Search for the cell housing the specified text and yield its [X, Y] center coordinate. 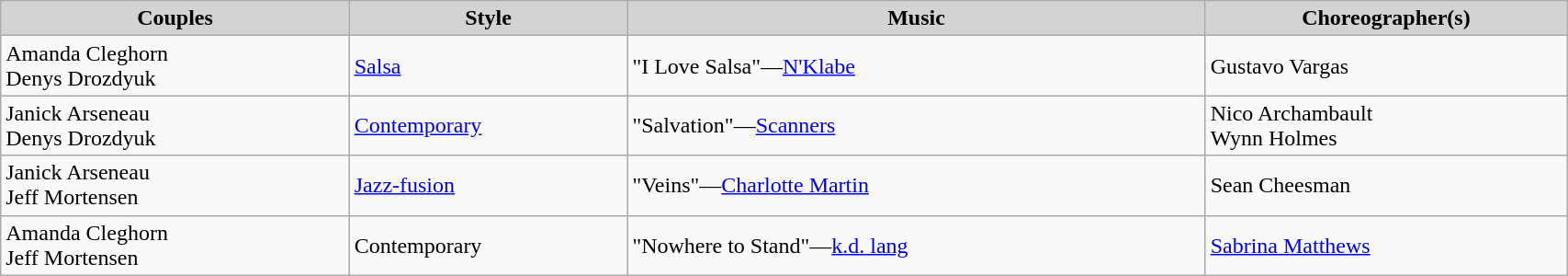
Amanda CleghornJeff Mortensen [175, 245]
"I Love Salsa"—N'Klabe [917, 66]
Couples [175, 18]
"Veins"—Charlotte Martin [917, 186]
Nico ArchambaultWynn Holmes [1385, 125]
Janick ArseneauDenys Drozdyuk [175, 125]
Music [917, 18]
Style [489, 18]
Sean Cheesman [1385, 186]
Choreographer(s) [1385, 18]
Amanda CleghornDenys Drozdyuk [175, 66]
"Salvation"—Scanners [917, 125]
Salsa [489, 66]
Sabrina Matthews [1385, 245]
Jazz-fusion [489, 186]
"Nowhere to Stand"—k.d. lang [917, 245]
Janick ArseneauJeff Mortensen [175, 186]
Gustavo Vargas [1385, 66]
